Capture the cell that displays the provided text and extract its (x, y) central coordinate. 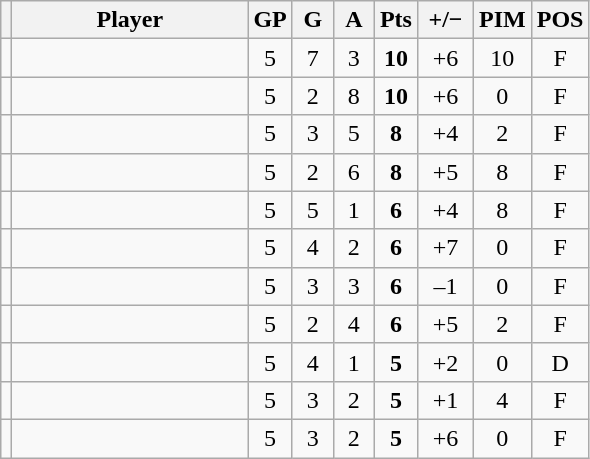
Player (130, 20)
A (354, 20)
D (560, 362)
+/− (445, 20)
G (312, 20)
PIM (503, 20)
7 (312, 58)
POS (560, 20)
+2 (445, 362)
+7 (445, 248)
Pts (396, 20)
GP (270, 20)
+1 (445, 400)
–1 (445, 286)
